For the text-containing cell, return its midpoint in [X, Y] coordinate format. 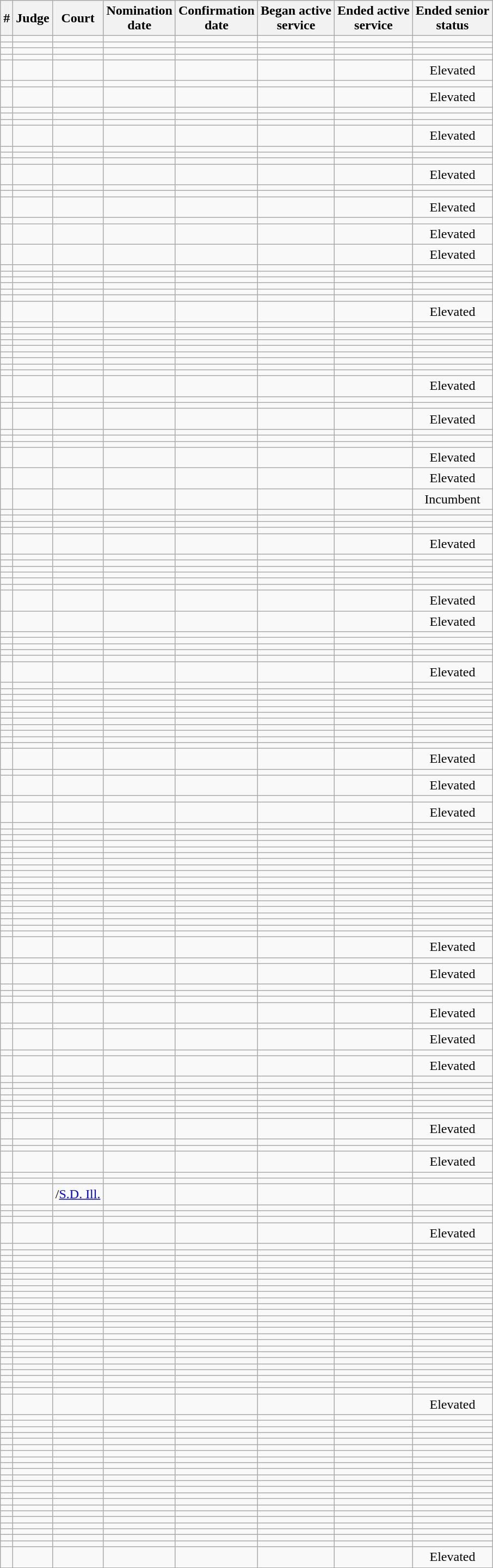
/S.D. Ill. [78, 1194]
Ended activeservice [374, 18]
Nominationdate [139, 18]
Incumbent [452, 499]
# [7, 18]
Ended seniorstatus [452, 18]
Began activeservice [296, 18]
Judge [33, 18]
Confirmationdate [217, 18]
Court [78, 18]
